Find where the given text appears and provide that cell's center as (x, y) coordinate. 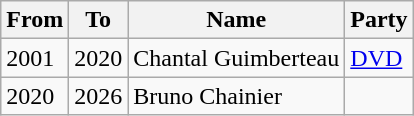
To (98, 20)
From (35, 20)
Bruno Chainier (236, 96)
2001 (35, 58)
Chantal Guimberteau (236, 58)
Name (236, 20)
2026 (98, 96)
DVD (379, 58)
Party (379, 20)
